Return (x, y) of the center of cell containing provided text 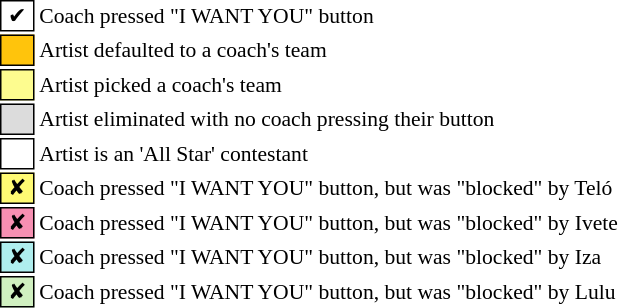
✔ (18, 16)
